Detect which cell encompasses the target text, then output its (x, y) center coordinate. 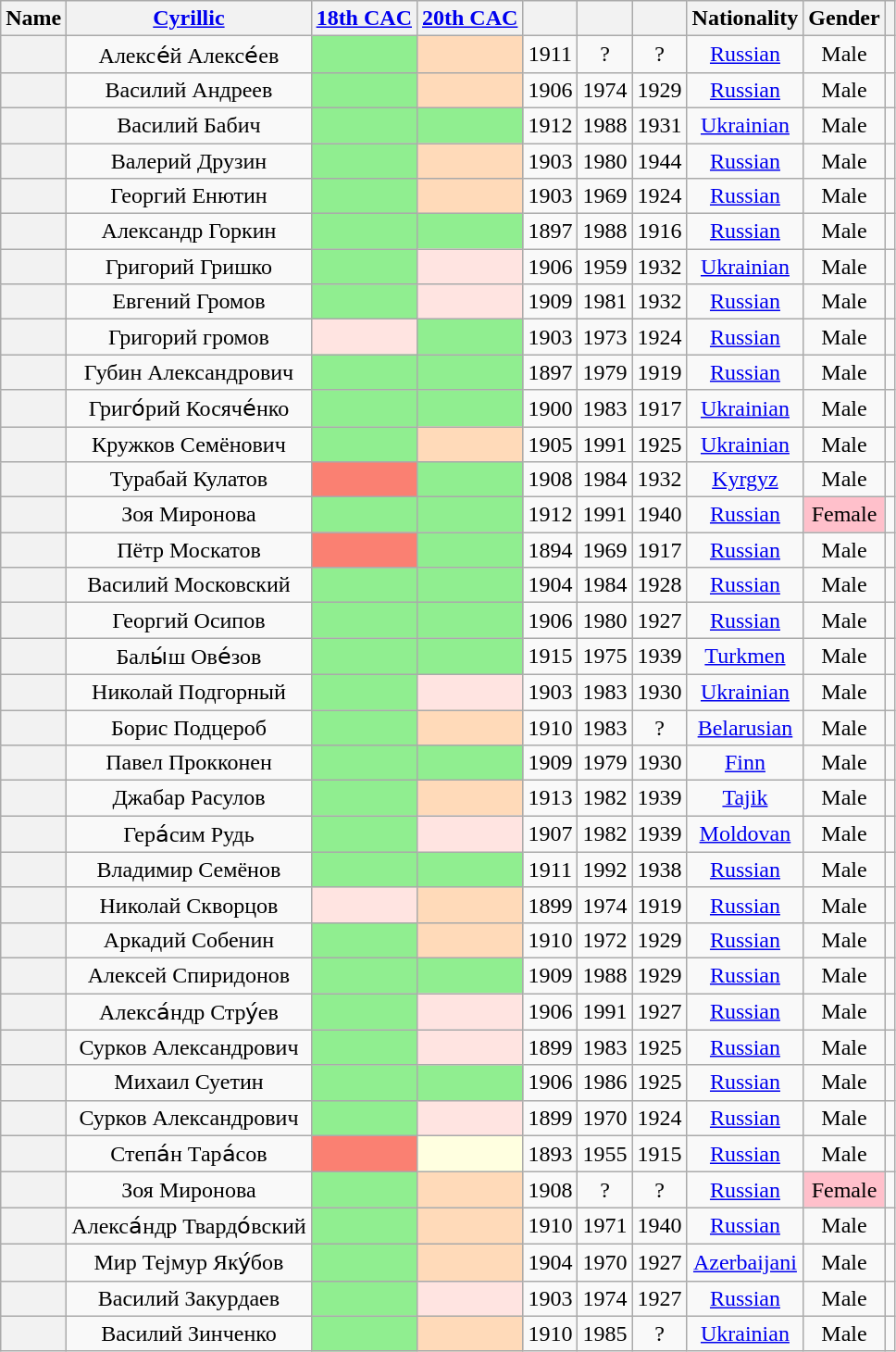
Губин Александрович (189, 372)
Григорий громов (189, 337)
Василий Московский (189, 585)
Finn (745, 763)
Александр Горкин (189, 232)
Михаил Суетин (189, 1083)
Алексей Спиридонов (189, 975)
Kyrgyz (745, 480)
18th CAC (364, 19)
1955 (605, 1154)
Турабай Кулатов (189, 480)
Джабар Расулов (189, 798)
Григо́рий Косяче́нко (189, 408)
Azerbaijani (745, 1262)
Василий Бабич (189, 125)
Василий Андреев (189, 90)
Василий Зинченко (189, 1333)
Евгений Громов (189, 302)
Валерий Друзин (189, 160)
Алекса́ндр Твардо́вский (189, 1226)
1972 (605, 940)
Павел Прокконен (189, 763)
1938 (659, 870)
Балы́ш Ове́зов (189, 657)
Belarusian (745, 727)
Василий Закурдаев (189, 1298)
1973 (605, 337)
1905 (550, 444)
Григорий Гришко (189, 267)
1893 (550, 1154)
Николай Подгорный (189, 692)
1916 (659, 232)
Name (33, 19)
Пётр Москатов (189, 550)
Nationality (745, 19)
Степа́н Тара́сов (189, 1154)
1931 (659, 125)
Мир Тејмур Яку́бов (189, 1262)
20th CAC (469, 19)
Владимир Семёнов (189, 870)
1907 (550, 834)
1971 (605, 1226)
Николай Скворцов (189, 905)
Аркадий Собенин (189, 940)
Гера́сим Рудь (189, 834)
1975 (605, 657)
Cyrillic (189, 19)
1928 (659, 585)
1913 (550, 798)
1894 (550, 550)
1959 (605, 267)
1992 (605, 870)
1900 (550, 408)
Gender (844, 19)
Moldovan (745, 834)
Кружков Семёнович (189, 444)
Борис Подцероб (189, 727)
1981 (605, 302)
Георгий Осипов (189, 620)
Алекса́ндр Стру́ев (189, 1011)
1986 (605, 1083)
Turkmen (745, 657)
1985 (605, 1333)
Алексе́й Алексе́ев (189, 55)
Георгий Енютин (189, 196)
1944 (659, 160)
Tajik (745, 798)
